For the text-containing cell, return its midpoint in (x, y) coordinate format. 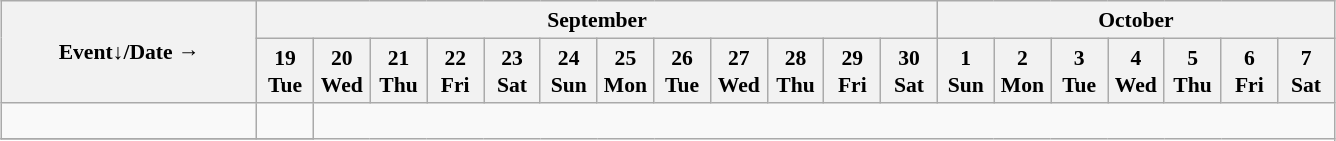
1Sun (966, 70)
2Mon (1022, 70)
19Tue (286, 70)
28Thu (796, 70)
25Mon (626, 70)
7Sat (1306, 70)
29Fri (852, 70)
5Thu (1192, 70)
6Fri (1250, 70)
20Wed (342, 70)
21Thu (398, 70)
3Tue (1080, 70)
4Wed (1136, 70)
27Wed (738, 70)
Event↓/Date → (128, 52)
October (1136, 20)
24Sun (568, 70)
30Sat (910, 70)
26Tue (682, 70)
23Sat (512, 70)
September (598, 20)
22Fri (456, 70)
